Detect which cell encompasses the target text, then output its (X, Y) center coordinate. 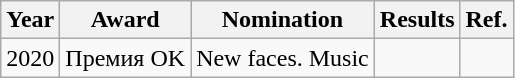
Ref. (486, 20)
2020 (30, 58)
Results (417, 20)
Премия OK (126, 58)
Award (126, 20)
Year (30, 20)
Nomination (283, 20)
New faces. Music (283, 58)
